Identify which cell holds the provided text, then report its (X, Y) central coordinate. 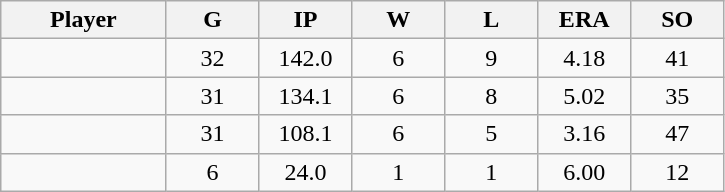
5 (492, 134)
4.18 (584, 58)
47 (678, 134)
G (212, 20)
12 (678, 172)
ERA (584, 20)
9 (492, 58)
3.16 (584, 134)
5.02 (584, 96)
142.0 (306, 58)
SO (678, 20)
IP (306, 20)
8 (492, 96)
134.1 (306, 96)
108.1 (306, 134)
32 (212, 58)
35 (678, 96)
W (398, 20)
Player (84, 20)
24.0 (306, 172)
41 (678, 58)
6.00 (584, 172)
L (492, 20)
